For the text-containing cell, return its midpoint in [x, y] coordinate format. 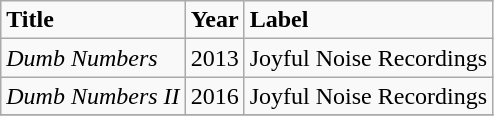
Dumb Numbers II [93, 96]
Dumb Numbers [93, 58]
Label [368, 20]
Year [214, 20]
2013 [214, 58]
Title [93, 20]
2016 [214, 96]
